Provide the (x, y) coordinate of the cell's center where the given text is located.  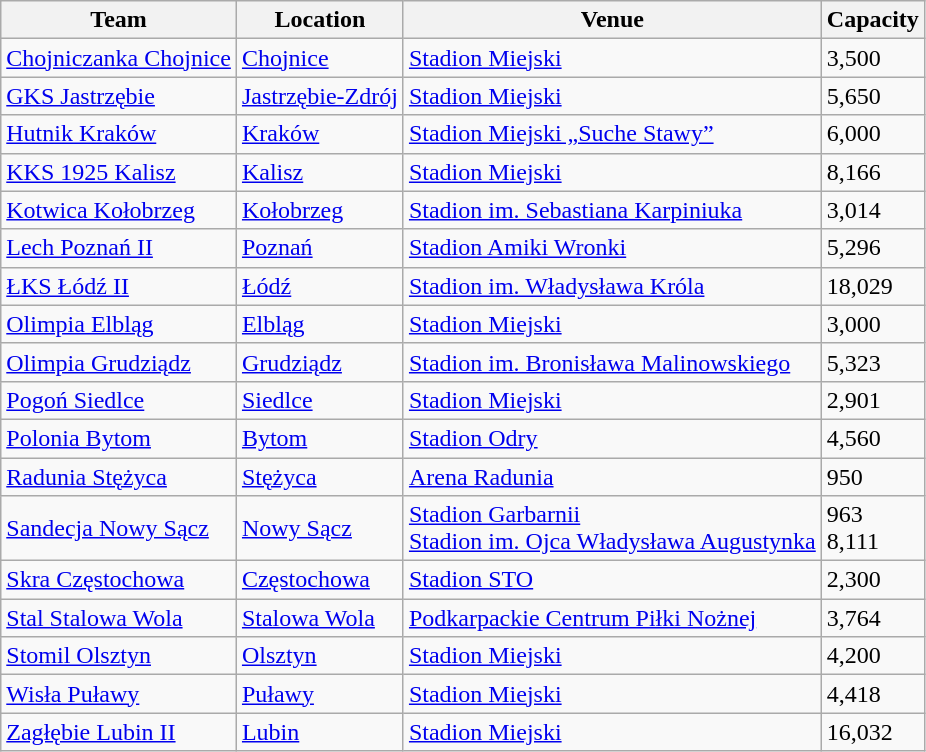
950 (872, 477)
KKS 1925 Kalisz (119, 172)
Jastrzębie-Zdrój (320, 96)
Capacity (872, 20)
Polonia Bytom (119, 438)
4,418 (872, 694)
Stężyca (320, 477)
Siedlce (320, 400)
4,560 (872, 438)
3,000 (872, 324)
Stalowa Wola (320, 618)
Stal Stalowa Wola (119, 618)
Team (119, 20)
Częstochowa (320, 580)
Stadion Odry (612, 438)
Pogoń Siedlce (119, 400)
5,650 (872, 96)
Lech Poznań II (119, 248)
Olimpia Grudziądz (119, 362)
GKS Jastrzębie (119, 96)
5,323 (872, 362)
18,029 (872, 286)
2,300 (872, 580)
Grudziądz (320, 362)
Lubin (320, 732)
Skra Częstochowa (119, 580)
Poznań (320, 248)
Stadion Miejski „Suche Stawy” (612, 134)
Kołobrzeg (320, 210)
Stadion GarbarniiStadion im. Ojca Władysława Augustynka (612, 528)
Stadion STO (612, 580)
Wisła Puławy (119, 694)
Elbląg (320, 324)
3,764 (872, 618)
Stomil Olsztyn (119, 656)
9638,111 (872, 528)
Location (320, 20)
Olsztyn (320, 656)
3,014 (872, 210)
Kotwica Kołobrzeg (119, 210)
Stadion im. Sebastiana Karpiniuka (612, 210)
Arena Radunia (612, 477)
Venue (612, 20)
Chojniczanka Chojnice (119, 58)
Stadion im. Władysława Króla (612, 286)
16,032 (872, 732)
2,901 (872, 400)
Nowy Sącz (320, 528)
Podkarpackie Centrum Piłki Nożnej (612, 618)
Radunia Stężyca (119, 477)
Kraków (320, 134)
Kalisz (320, 172)
Olimpia Elbląg (119, 324)
6,000 (872, 134)
Zagłębie Lubin II (119, 732)
Łódź (320, 286)
Hutnik Kraków (119, 134)
4,200 (872, 656)
Stadion im. Bronisława Malinowskiego (612, 362)
Chojnice (320, 58)
Stadion Amiki Wronki (612, 248)
5,296 (872, 248)
3,500 (872, 58)
Bytom (320, 438)
Puławy (320, 694)
ŁKS Łódź II (119, 286)
8,166 (872, 172)
Sandecja Nowy Sącz (119, 528)
